Return the [X, Y] coordinate for the center point of the cell that contains the specified text.  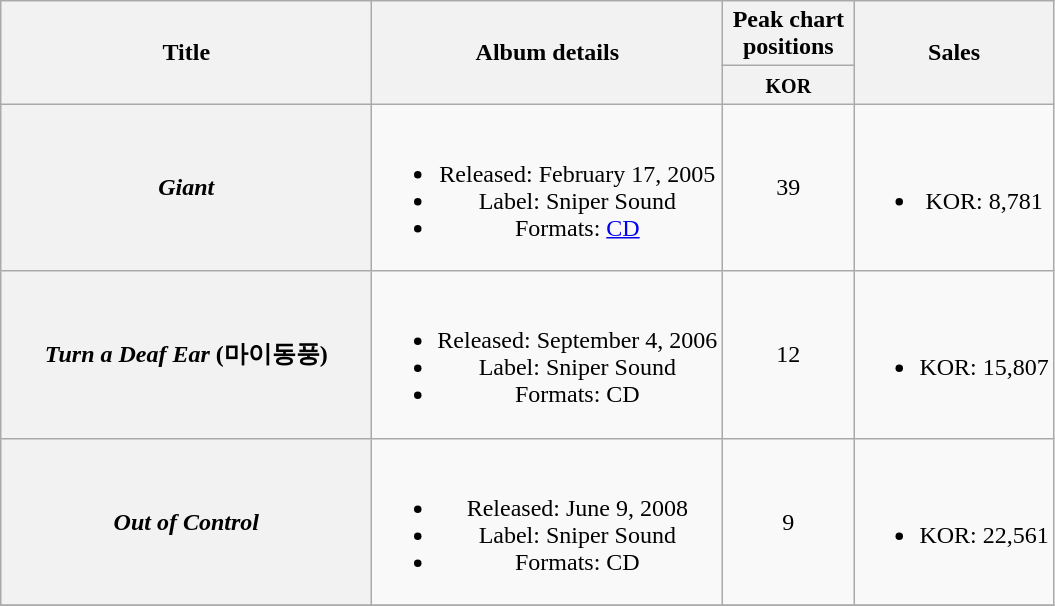
Released: June 9, 2008Label: Sniper SoundFormats: CD [548, 522]
KOR: 22,561 [954, 522]
KOR: 8,781 [954, 188]
Album details [548, 52]
39 [788, 188]
KOR [788, 85]
9 [788, 522]
Peak chart positions [788, 34]
Title [186, 52]
Released: September 4, 2006Label: Sniper SoundFormats: CD [548, 354]
KOR: 15,807 [954, 354]
Sales [954, 52]
Turn a Deaf Ear (마이동풍) [186, 354]
12 [788, 354]
Out of Control [186, 522]
Released: February 17, 2005Label: Sniper SoundFormats: CD [548, 188]
Giant [186, 188]
